Output the (x, y) coordinate of the center of the cell containing the given text.  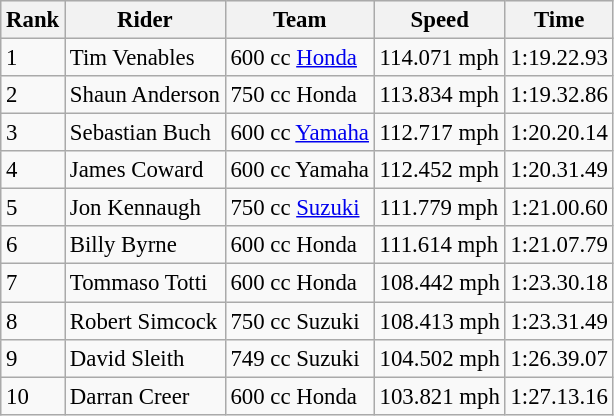
Rank (33, 20)
10 (33, 396)
Jon Kennaugh (146, 208)
4 (33, 170)
Billy Byrne (146, 245)
7 (33, 283)
111.779 mph (440, 208)
103.821 mph (440, 396)
1:23.31.49 (559, 321)
2 (33, 95)
1:26.39.07 (559, 358)
108.413 mph (440, 321)
9 (33, 358)
112.452 mph (440, 170)
1:20.20.14 (559, 133)
112.717 mph (440, 133)
3 (33, 133)
1:19.22.93 (559, 58)
113.834 mph (440, 95)
Robert Simcock (146, 321)
Time (559, 20)
114.071 mph (440, 58)
108.442 mph (440, 283)
750 cc Honda (300, 95)
Darran Creer (146, 396)
8 (33, 321)
Tim Venables (146, 58)
Shaun Anderson (146, 95)
1:21.07.79 (559, 245)
James Coward (146, 170)
111.614 mph (440, 245)
104.502 mph (440, 358)
1:21.00.60 (559, 208)
1:20.31.49 (559, 170)
1:19.32.86 (559, 95)
5 (33, 208)
David Sleith (146, 358)
749 cc Suzuki (300, 358)
Rider (146, 20)
1 (33, 58)
1:23.30.18 (559, 283)
Tommaso Totti (146, 283)
Team (300, 20)
6 (33, 245)
1:27.13.16 (559, 396)
Speed (440, 20)
Sebastian Buch (146, 133)
